Pinpoint the cell where the given text exists, returning its (x, y) midpoint coordinate. 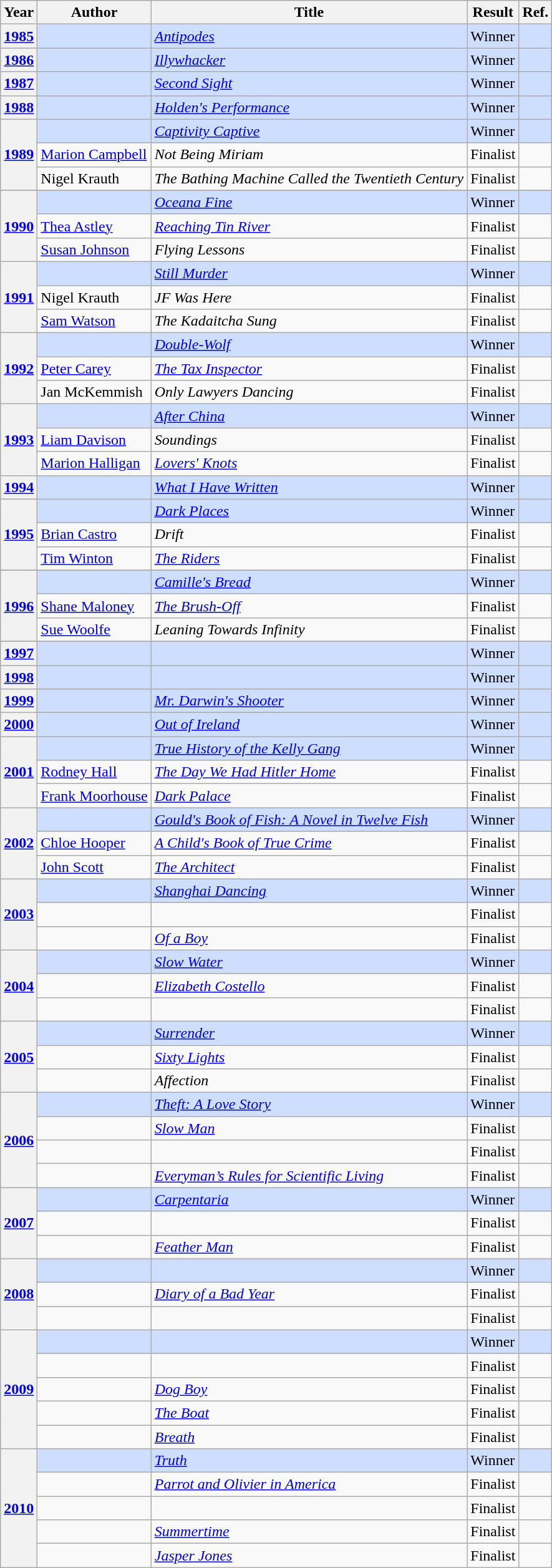
Lovers' Knots (309, 463)
1999 (19, 701)
Title (309, 12)
Chloe Hooper (94, 843)
After China (309, 416)
What I Have Written (309, 487)
Marion Halligan (94, 463)
Ref. (535, 12)
Liam Davison (94, 440)
Not Being Miriam (309, 155)
1987 (19, 84)
Jan McKemmish (94, 392)
Of a Boy (309, 938)
Leaning Towards Infinity (309, 629)
2003 (19, 914)
The Day We Had Hitler Home (309, 772)
Parrot and Olivier in America (309, 1484)
Oceana Fine (309, 202)
Affection (309, 1081)
The Brush-Off (309, 606)
1994 (19, 487)
Brian Castro (94, 535)
2010 (19, 1508)
Shanghai Dancing (309, 891)
1991 (19, 297)
1996 (19, 606)
Soundings (309, 440)
Sam Watson (94, 321)
Everyman’s Rules for Scientific Living (309, 1176)
1989 (19, 155)
A Child's Book of True Crime (309, 843)
Sixty Lights (309, 1057)
Slow Man (309, 1128)
2004 (19, 985)
Holden's Performance (309, 107)
Gould's Book of Fish: A Novel in Twelve Fish (309, 820)
2005 (19, 1057)
Captivity Captive (309, 131)
Dark Places (309, 511)
Only Lawyers Dancing (309, 392)
2000 (19, 725)
John Scott (94, 867)
Marion Campbell (94, 155)
Camille's Bread (309, 582)
Shane Maloney (94, 606)
Susan Johnson (94, 249)
Summertime (309, 1532)
Mr. Darwin's Shooter (309, 701)
2006 (19, 1140)
Jasper Jones (309, 1556)
Dog Boy (309, 1389)
Dark Palace (309, 796)
1997 (19, 653)
1998 (19, 677)
Second Sight (309, 84)
Still Murder (309, 273)
Frank Moorhouse (94, 796)
Reaching Tin River (309, 226)
1993 (19, 440)
The Tax Inspector (309, 369)
Result (493, 12)
The Boat (309, 1413)
The Kadaitcha Sung (309, 321)
The Architect (309, 867)
Rodney Hall (94, 772)
1985 (19, 36)
The Riders (309, 558)
1990 (19, 226)
Surrender (309, 1033)
Author (94, 12)
Theft: A Love Story (309, 1105)
Flying Lessons (309, 249)
2002 (19, 843)
Drift (309, 535)
Out of Ireland (309, 725)
1988 (19, 107)
Elizabeth Costello (309, 985)
Carpentaria (309, 1199)
True History of the Kelly Gang (309, 748)
2008 (19, 1294)
1995 (19, 535)
Antipodes (309, 36)
1986 (19, 60)
Breath (309, 1436)
Double-Wolf (309, 345)
The Bathing Machine Called the Twentieth Century (309, 178)
Illywhacker (309, 60)
Diary of a Bad Year (309, 1294)
Peter Carey (94, 369)
Year (19, 12)
2007 (19, 1223)
2009 (19, 1389)
JF Was Here (309, 298)
2001 (19, 772)
Tim Winton (94, 558)
Slow Water (309, 962)
1992 (19, 369)
Truth (309, 1461)
Thea Astley (94, 226)
Sue Woolfe (94, 629)
Feather Man (309, 1247)
